For the text-containing cell, return its midpoint in [x, y] coordinate format. 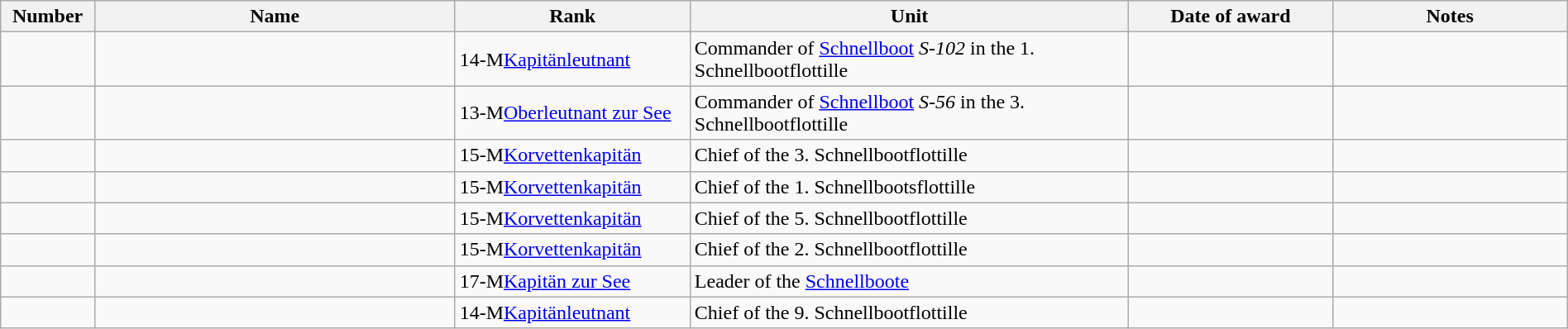
Number [48, 17]
Chief of the 1. Schnellbootsflottille [909, 187]
Commander of Schnellboot S-56 in the 3. Schnellbootflottille [909, 112]
Unit [909, 17]
Leader of the Schnellboote [909, 281]
Chief of the 9. Schnellbootflottille [909, 312]
Date of award [1231, 17]
Notes [1450, 17]
Name [275, 17]
Chief of the 3. Schnellbootflottille [909, 155]
Commander of Schnellboot S-102 in the 1. Schnellbootflottille [909, 60]
13-MOberleutnant zur See [572, 112]
Chief of the 5. Schnellbootflottille [909, 218]
Chief of the 2. Schnellbootflottille [909, 250]
17-MKapitän zur See [572, 281]
Rank [572, 17]
